Detect which cell encompasses the target text, then output its [x, y] center coordinate. 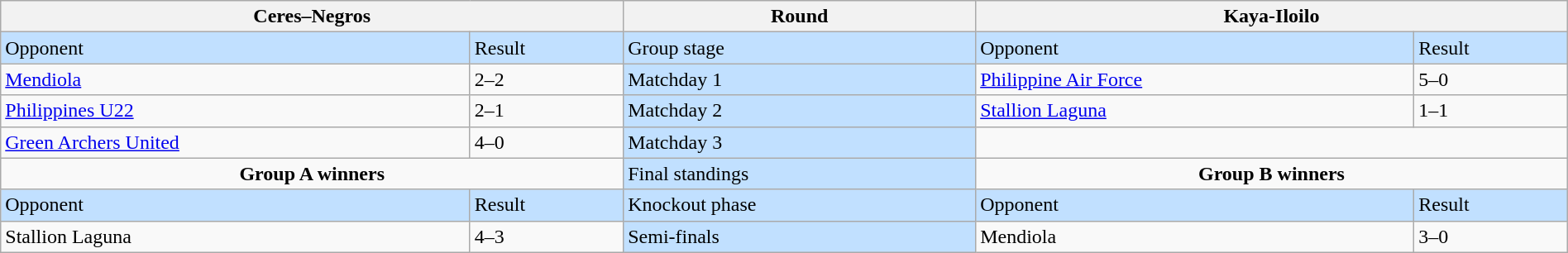
Group A winners [313, 174]
Ceres–Negros [313, 17]
3–0 [1490, 236]
Semi-finals [800, 236]
Philippine Air Force [1195, 79]
1–1 [1490, 111]
Final standings [800, 174]
Matchday 1 [800, 79]
2–1 [546, 111]
Philippines U22 [236, 111]
Knockout phase [800, 205]
2–2 [546, 79]
Matchday 3 [800, 142]
4–0 [546, 142]
Matchday 2 [800, 111]
Group stage [800, 48]
Group B winners [1272, 174]
4–3 [546, 236]
Green Archers United [236, 142]
Kaya-Iloilo [1272, 17]
5–0 [1490, 79]
Round [800, 17]
